Determine the (x, y) coordinate at the center of the cell enclosing the given text.  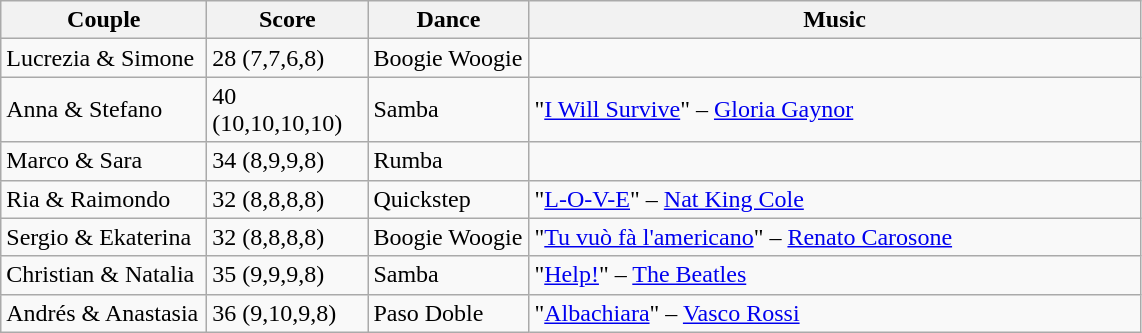
"Albachiara" – Vasco Rossi (834, 313)
36 (9,10,9,8) (288, 313)
"Tu vuò fà l'americano" – Renato Carosone (834, 237)
Marco & Sara (104, 161)
Quickstep (448, 199)
34 (8,9,9,8) (288, 161)
Couple (104, 20)
Andrés & Anastasia (104, 313)
"Help!" – The Beatles (834, 275)
Music (834, 20)
Dance (448, 20)
Ria & Raimondo (104, 199)
35 (9,9,9,8) (288, 275)
Rumba (448, 161)
40 (10,10,10,10) (288, 110)
Score (288, 20)
Sergio & Ekaterina (104, 237)
Lucrezia & Simone (104, 58)
Anna & Stefano (104, 110)
"I Will Survive" – Gloria Gaynor (834, 110)
28 (7,7,6,8) (288, 58)
Christian & Natalia (104, 275)
Paso Doble (448, 313)
"L-O-V-E" – Nat King Cole (834, 199)
